Provide the (x, y) coordinate of the cell's center where the given text is located.  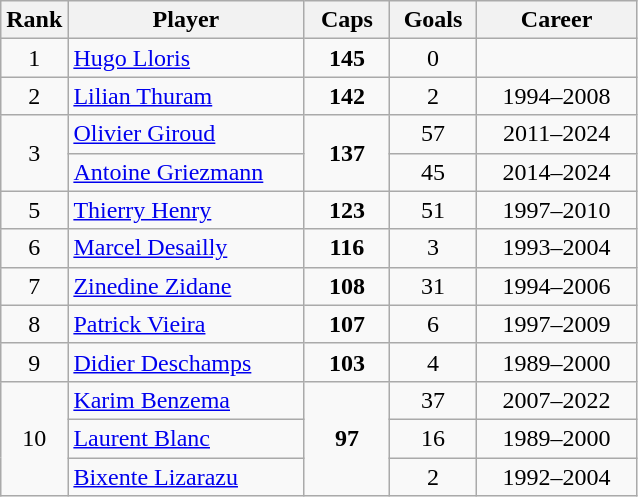
7 (34, 286)
Karim Benzema (186, 400)
2007–2022 (556, 400)
Bixente Lizarazu (186, 477)
142 (347, 96)
Zinedine Zidane (186, 286)
116 (347, 248)
5 (34, 210)
2011–2024 (556, 134)
Antoine Griezmann (186, 172)
8 (34, 324)
Laurent Blanc (186, 438)
Olivier Giroud (186, 134)
108 (347, 286)
4 (433, 362)
Rank (34, 20)
31 (433, 286)
145 (347, 58)
1993–2004 (556, 248)
137 (347, 153)
45 (433, 172)
Hugo Lloris (186, 58)
51 (433, 210)
123 (347, 210)
0 (433, 58)
Lilian Thuram (186, 96)
16 (433, 438)
Goals (433, 20)
Career (556, 20)
2014–2024 (556, 172)
1997–2009 (556, 324)
Player (186, 20)
1994–2008 (556, 96)
57 (433, 134)
Patrick Vieira (186, 324)
Caps (347, 20)
103 (347, 362)
10 (34, 438)
1 (34, 58)
1994–2006 (556, 286)
Didier Deschamps (186, 362)
Marcel Desailly (186, 248)
1997–2010 (556, 210)
9 (34, 362)
Thierry Henry (186, 210)
1992–2004 (556, 477)
37 (433, 400)
107 (347, 324)
97 (347, 438)
